Locate the cell with the specified text and output its (x, y) center coordinate. 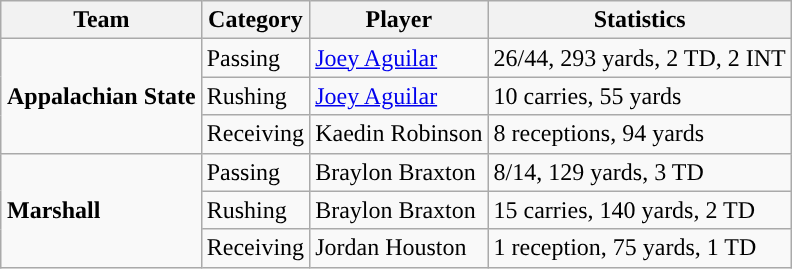
8 receptions, 94 yards (640, 134)
Appalachian State (101, 96)
15 carries, 140 yards, 2 TD (640, 210)
Category (255, 20)
8/14, 129 yards, 3 TD (640, 172)
Marshall (101, 210)
1 reception, 75 yards, 1 TD (640, 248)
Kaedin Robinson (399, 134)
10 carries, 55 yards (640, 96)
Team (101, 20)
Statistics (640, 20)
Player (399, 20)
26/44, 293 yards, 2 TD, 2 INT (640, 58)
Jordan Houston (399, 248)
